Extract the [x, y] coordinate from the center of the cell holding the provided text.  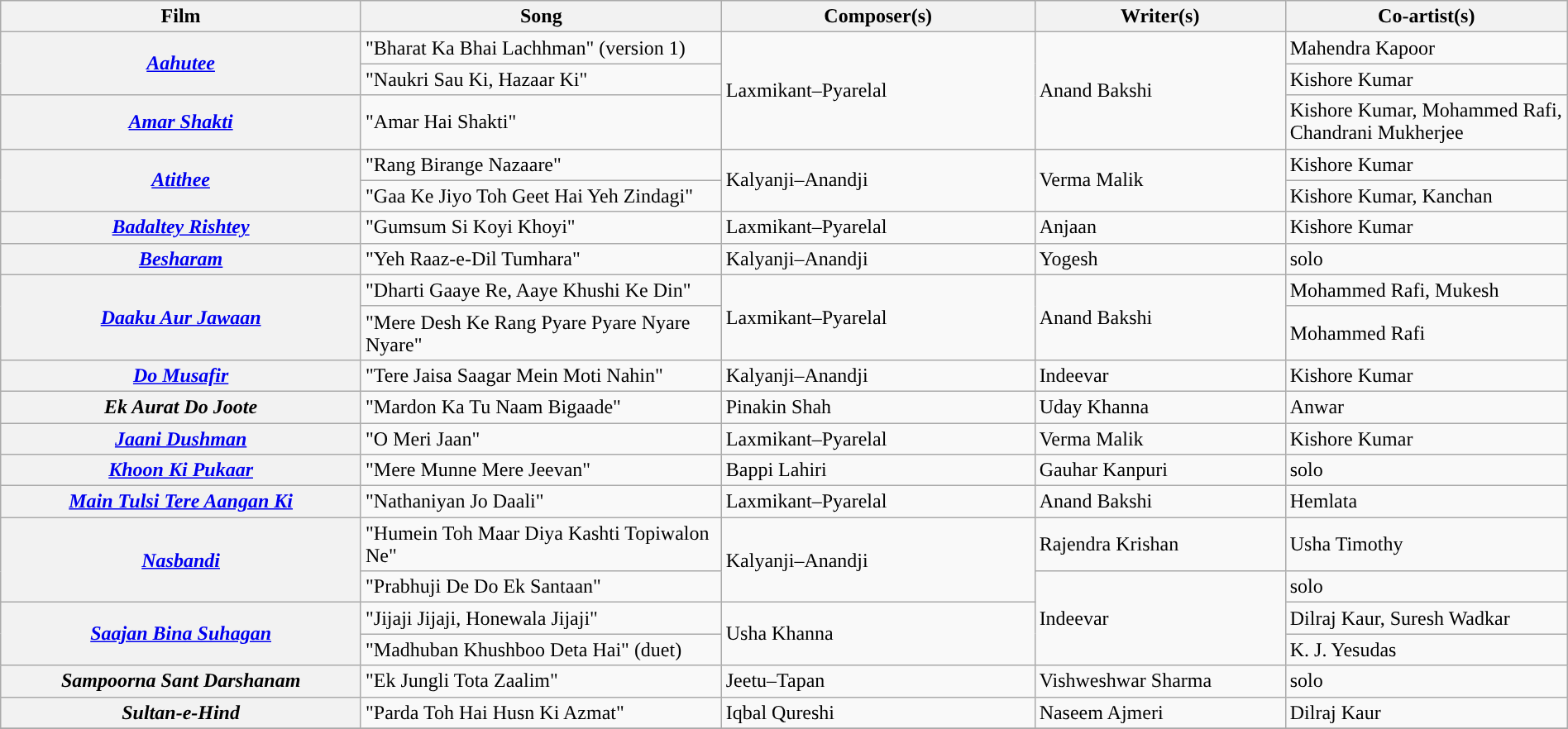
Badaltey Rishtey [181, 227]
Main Tulsi Tere Aangan Ki [181, 502]
Mohammed Rafi [1426, 332]
"Parda Toh Hai Husn Ki Azmat" [541, 712]
Rajendra Krishan [1159, 544]
Sultan-e-Hind [181, 712]
Writer(s) [1159, 17]
"Bharat Ka Bhai Lachhman" (version 1) [541, 48]
"Tere Jaisa Saagar Mein Moti Nahin" [541, 375]
"Humein Toh Maar Diya Kashti Topiwalon Ne" [541, 544]
Dilraj Kaur, Suresh Wadkar [1426, 618]
"Rang Birange Nazaare" [541, 164]
"Mere Munne Mere Jeevan" [541, 470]
"Ek Jungli Tota Zaalim" [541, 681]
Usha Timothy [1426, 544]
Bappi Lahiri [878, 470]
Kishore Kumar, Kanchan [1426, 196]
Jeetu–Tapan [878, 681]
"Gaa Ke Jiyo Toh Geet Hai Yeh Zindagi" [541, 196]
Nasbandi [181, 560]
Composer(s) [878, 17]
K. J. Yesudas [1426, 650]
Saajan Bina Suhagan [181, 634]
Iqbal Qureshi [878, 712]
Ek Aurat Do Joote [181, 407]
Hemlata [1426, 502]
Film [181, 17]
Song [541, 17]
Atithee [181, 180]
Kishore Kumar, Mohammed Rafi, Chandrani Mukherjee [1426, 122]
"Naukri Sau Ki, Hazaar Ki" [541, 79]
"Amar Hai Shakti" [541, 122]
Usha Khanna [878, 634]
"Mere Desh Ke Rang Pyare Pyare Nyare Nyare" [541, 332]
Mohammed Rafi, Mukesh [1426, 290]
Amar Shakti [181, 122]
"Dharti Gaaye Re, Aaye Khushi Ke Din" [541, 290]
"O Meri Jaan" [541, 439]
Mahendra Kapoor [1426, 48]
Daaku Aur Jawaan [181, 317]
Besharam [181, 259]
Yogesh [1159, 259]
Uday Khanna [1159, 407]
"Gumsum Si Koyi Khoyi" [541, 227]
Dilraj Kaur [1426, 712]
Pinakin Shah [878, 407]
Jaani Dushman [181, 439]
Anjaan [1159, 227]
"Yeh Raaz-e-Dil Tumhara" [541, 259]
"Nathaniyan Jo Daali" [541, 502]
"Jijaji Jijaji, Honewala Jijaji" [541, 618]
"Mardon Ka Tu Naam Bigaade" [541, 407]
Gauhar Kanpuri [1159, 470]
Aahutee [181, 64]
"Madhuban Khushboo Deta Hai" (duet) [541, 650]
Co-artist(s) [1426, 17]
Vishweshwar Sharma [1159, 681]
Naseem Ajmeri [1159, 712]
Do Musafir [181, 375]
"Prabhuji De Do Ek Santaan" [541, 587]
Sampoorna Sant Darshanam [181, 681]
Khoon Ki Pukaar [181, 470]
Anwar [1426, 407]
